Find where the given text appears and provide that cell's center as (X, Y) coordinate. 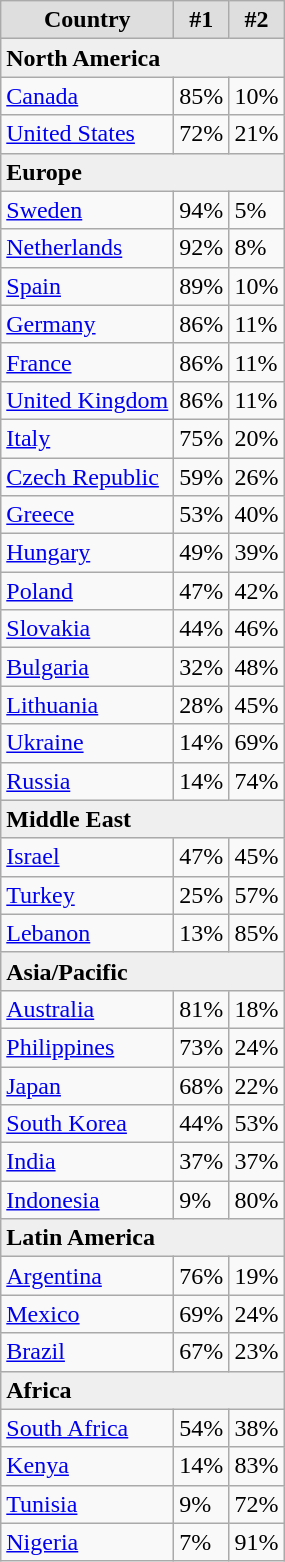
Philippines (88, 1047)
Country (88, 20)
83% (256, 1466)
8% (256, 248)
Brazil (88, 1352)
Slovakia (88, 629)
89% (202, 286)
48% (256, 667)
Greece (88, 515)
74% (256, 781)
Europe (142, 172)
81% (202, 1009)
Australia (88, 1009)
Germany (88, 324)
20% (256, 438)
25% (202, 895)
Middle East (142, 819)
80% (256, 1200)
Turkey (88, 895)
7% (202, 1542)
South Africa (88, 1428)
India (88, 1162)
73% (202, 1047)
Ukraine (88, 743)
Poland (88, 591)
26% (256, 477)
#2 (256, 20)
21% (256, 134)
North America (142, 58)
23% (256, 1352)
Tunisia (88, 1504)
Japan (88, 1085)
38% (256, 1428)
United States (88, 134)
Lebanon (88, 933)
76% (202, 1276)
Italy (88, 438)
Lithuania (88, 705)
91% (256, 1542)
22% (256, 1085)
Israel (88, 857)
Sweden (88, 210)
46% (256, 629)
94% (202, 210)
Netherlands (88, 248)
68% (202, 1085)
France (88, 362)
Asia/Pacific (142, 971)
19% (256, 1276)
Bulgaria (88, 667)
57% (256, 895)
13% (202, 933)
39% (256, 553)
Czech Republic (88, 477)
54% (202, 1428)
Hungary (88, 553)
40% (256, 515)
67% (202, 1352)
Indonesia (88, 1200)
Russia (88, 781)
Africa (142, 1390)
Latin America (142, 1238)
32% (202, 667)
United Kingdom (88, 400)
Kenya (88, 1466)
28% (202, 705)
5% (256, 210)
49% (202, 553)
Nigeria (88, 1542)
South Korea (88, 1124)
#1 (202, 20)
92% (202, 248)
Spain (88, 286)
Mexico (88, 1314)
Canada (88, 96)
18% (256, 1009)
59% (202, 477)
42% (256, 591)
Argentina (88, 1276)
75% (202, 438)
